Provide the [x, y] coordinate of the cell's center where the given text is located.  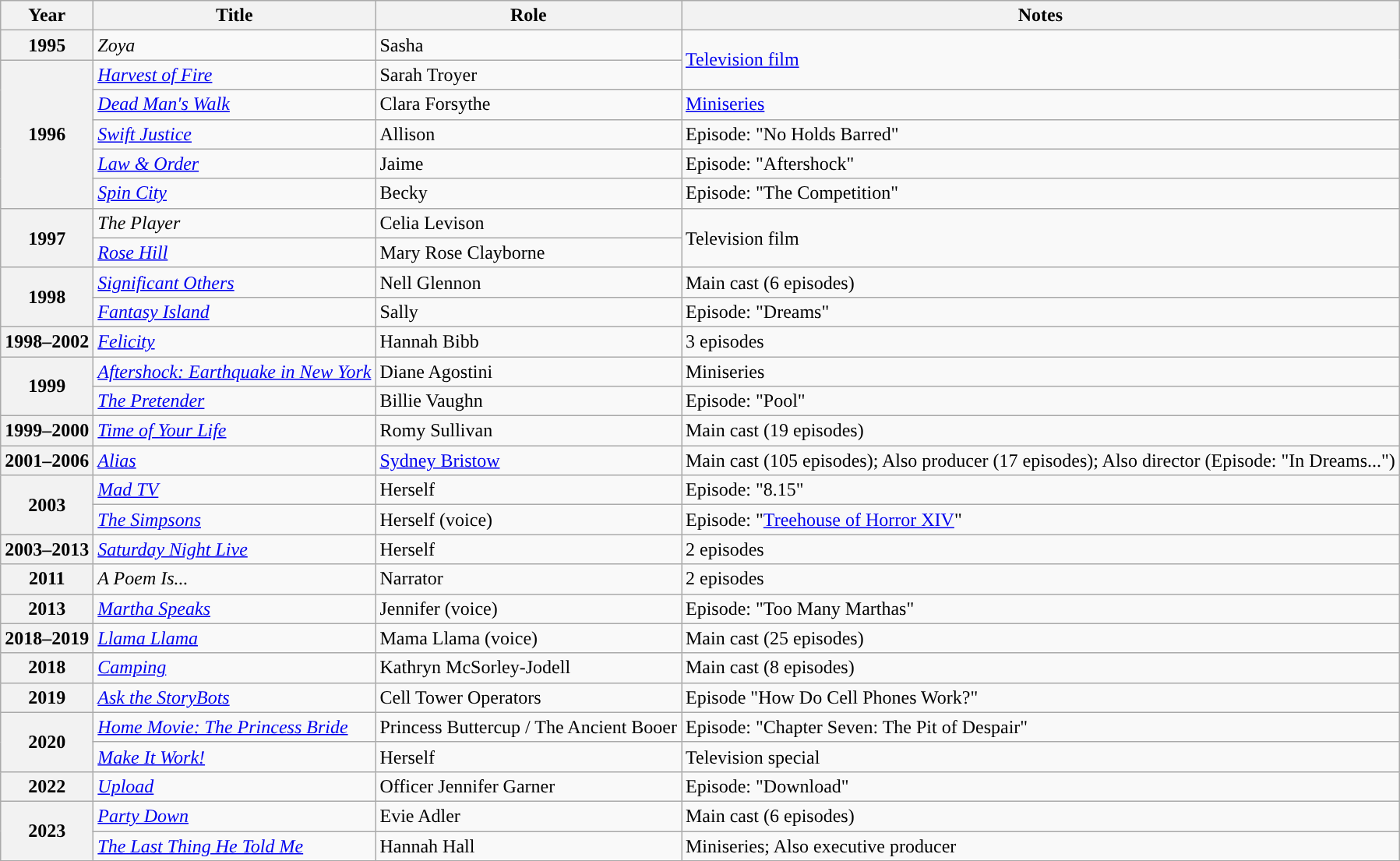
Sally [528, 312]
2003–2013 [47, 549]
2019 [47, 697]
Title [235, 16]
Role [528, 16]
2018 [47, 668]
The Last Thing He Told Me [235, 845]
Saturday Night Live [235, 549]
1999–2000 [47, 431]
Swift Justice [235, 134]
The Player [235, 223]
Llama Llama [235, 638]
Officer Jennifer Garner [528, 786]
1996 [47, 134]
Narrator [528, 579]
Spin City [235, 193]
Camping [235, 668]
Main cast (25 episodes) [1040, 638]
1995 [47, 45]
2001–2006 [47, 460]
Upload [235, 786]
Mama Llama (voice) [528, 638]
Harvest of Fire [235, 75]
2011 [47, 579]
Mad TV [235, 490]
Felicity [235, 341]
Episode: "8.15" [1040, 490]
Becky [528, 193]
Mary Rose Clayborne [528, 252]
Year [47, 16]
Episode: "Aftershock" [1040, 164]
Clara Forsythe [528, 104]
Episode: "Dreams" [1040, 312]
Romy Sullivan [528, 431]
Television special [1040, 757]
Martha Speaks [235, 609]
A Poem Is... [235, 579]
Celia Levison [528, 223]
2023 [47, 831]
Significant Others [235, 282]
Main cast (105 episodes); Also producer (17 episodes); Also director (Episode: "In Dreams...") [1040, 460]
Episode "How Do Cell Phones Work?" [1040, 697]
Kathryn McSorley-Jodell [528, 668]
Dead Man's Walk [235, 104]
Nell Glennon [528, 282]
Sasha [528, 45]
Billie Vaughn [528, 401]
Alias [235, 460]
Aftershock: Earthquake in New York [235, 372]
Fantasy Island [235, 312]
Episode: "Pool" [1040, 401]
Hannah Bibb [528, 341]
Episode: "Treehouse of Horror XIV" [1040, 520]
Sarah Troyer [528, 75]
1998 [47, 297]
Rose Hill [235, 252]
2022 [47, 786]
Main cast (19 episodes) [1040, 431]
The Pretender [235, 401]
Main cast (8 episodes) [1040, 668]
Miniseries; Also executive producer [1040, 845]
Ask the StoryBots [235, 697]
2003 [47, 505]
2013 [47, 609]
Zoya [235, 45]
Evie Adler [528, 816]
1999 [47, 386]
1997 [47, 238]
Episode: "Download" [1040, 786]
Cell Tower Operators [528, 697]
2018–2019 [47, 638]
Make It Work! [235, 757]
3 episodes [1040, 341]
Herself (voice) [528, 520]
Home Movie: The Princess Bride [235, 727]
Jaime [528, 164]
Princess Buttercup / The Ancient Booer [528, 727]
Law & Order [235, 164]
Episode: "No Holds Barred" [1040, 134]
Notes [1040, 16]
The Simpsons [235, 520]
Hannah Hall [528, 845]
Episode: "Too Many Marthas" [1040, 609]
Episode: "The Competition" [1040, 193]
1998–2002 [47, 341]
2020 [47, 742]
Party Down [235, 816]
Episode: "Chapter Seven: The Pit of Despair" [1040, 727]
Allison [528, 134]
Time of Your Life [235, 431]
Jennifer (voice) [528, 609]
Sydney Bristow [528, 460]
Diane Agostini [528, 372]
